Return [X, Y] of the center of cell containing provided text 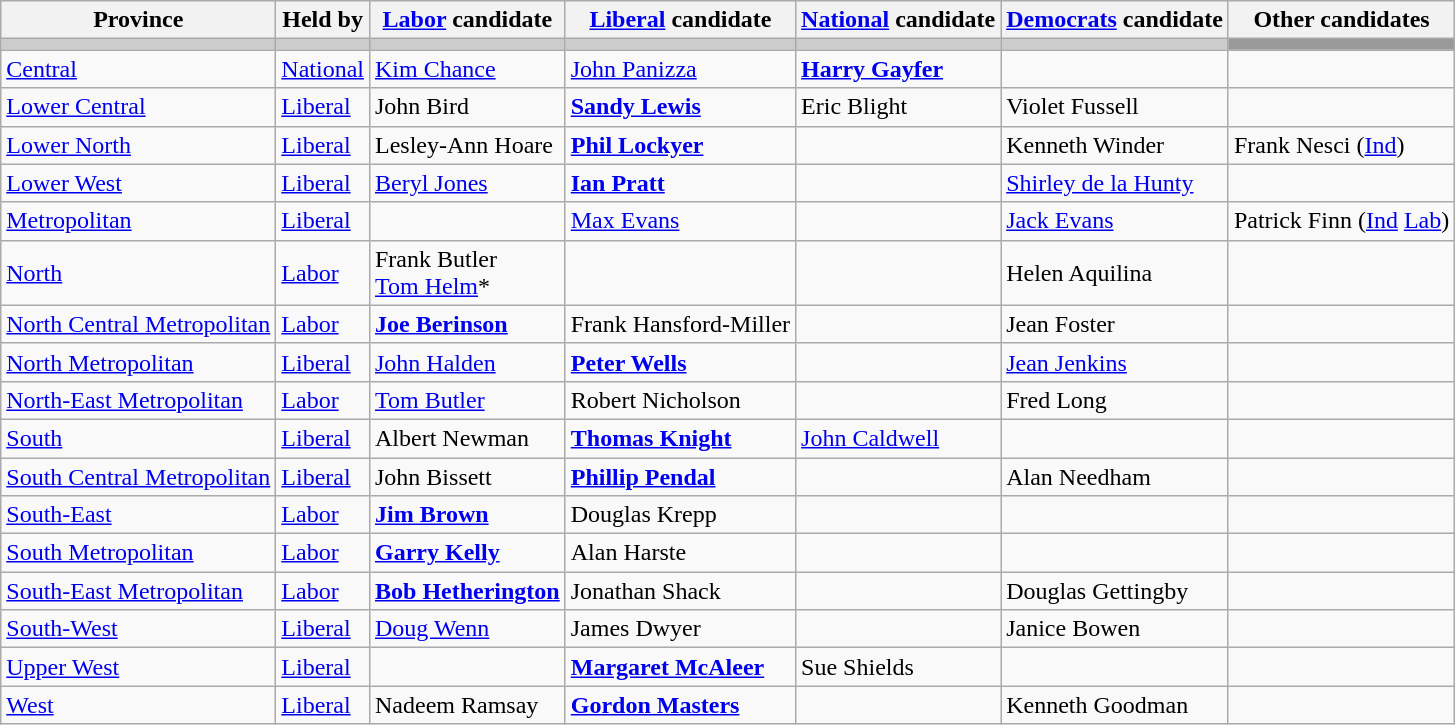
Jim Brown [467, 515]
Nadeem Ramsay [467, 705]
John Panizza [680, 69]
South-West [138, 629]
Douglas Gettingby [1115, 591]
Province [138, 20]
Violet Fussell [1115, 107]
South Central Metropolitan [138, 477]
North [138, 272]
John Bissett [467, 477]
Alan Harste [680, 553]
Max Evans [680, 221]
Patrick Finn (Ind Lab) [1341, 221]
Albert Newman [467, 438]
Metropolitan [138, 221]
John Halden [467, 362]
West [138, 705]
Shirley de la Hunty [1115, 183]
Joe Berinson [467, 324]
Sandy Lewis [680, 107]
Labor candidate [467, 20]
Lower North [138, 145]
Fred Long [1115, 400]
Bob Hetherington [467, 591]
Frank Hansford-Miller [680, 324]
Helen Aquilina [1115, 272]
Kenneth Goodman [1115, 705]
Frank Nesci (Ind) [1341, 145]
North Metropolitan [138, 362]
Jean Jenkins [1115, 362]
Beryl Jones [467, 183]
Garry Kelly [467, 553]
Upper West [138, 667]
South-East Metropolitan [138, 591]
Jean Foster [1115, 324]
Kim Chance [467, 69]
Margaret McAleer [680, 667]
John Caldwell [898, 438]
Tom Butler [467, 400]
Jonathan Shack [680, 591]
Janice Bowen [1115, 629]
Kenneth Winder [1115, 145]
Held by [323, 20]
Lesley-Ann Hoare [467, 145]
Lower West [138, 183]
National [323, 69]
Robert Nicholson [680, 400]
Ian Pratt [680, 183]
Lower Central [138, 107]
Harry Gayfer [898, 69]
Thomas Knight [680, 438]
Sue Shields [898, 667]
Phillip Pendal [680, 477]
Doug Wenn [467, 629]
Democrats candidate [1115, 20]
South [138, 438]
National candidate [898, 20]
Liberal candidate [680, 20]
Douglas Krepp [680, 515]
Alan Needham [1115, 477]
Central [138, 69]
North Central Metropolitan [138, 324]
North-East Metropolitan [138, 400]
Phil Lockyer [680, 145]
South-East [138, 515]
Jack Evans [1115, 221]
South Metropolitan [138, 553]
Eric Blight [898, 107]
Other candidates [1341, 20]
Gordon Masters [680, 705]
John Bird [467, 107]
Frank Butler Tom Helm* [467, 272]
Peter Wells [680, 362]
James Dwyer [680, 629]
